Return the (x, y) coordinate for the center point of the cell that contains the specified text.  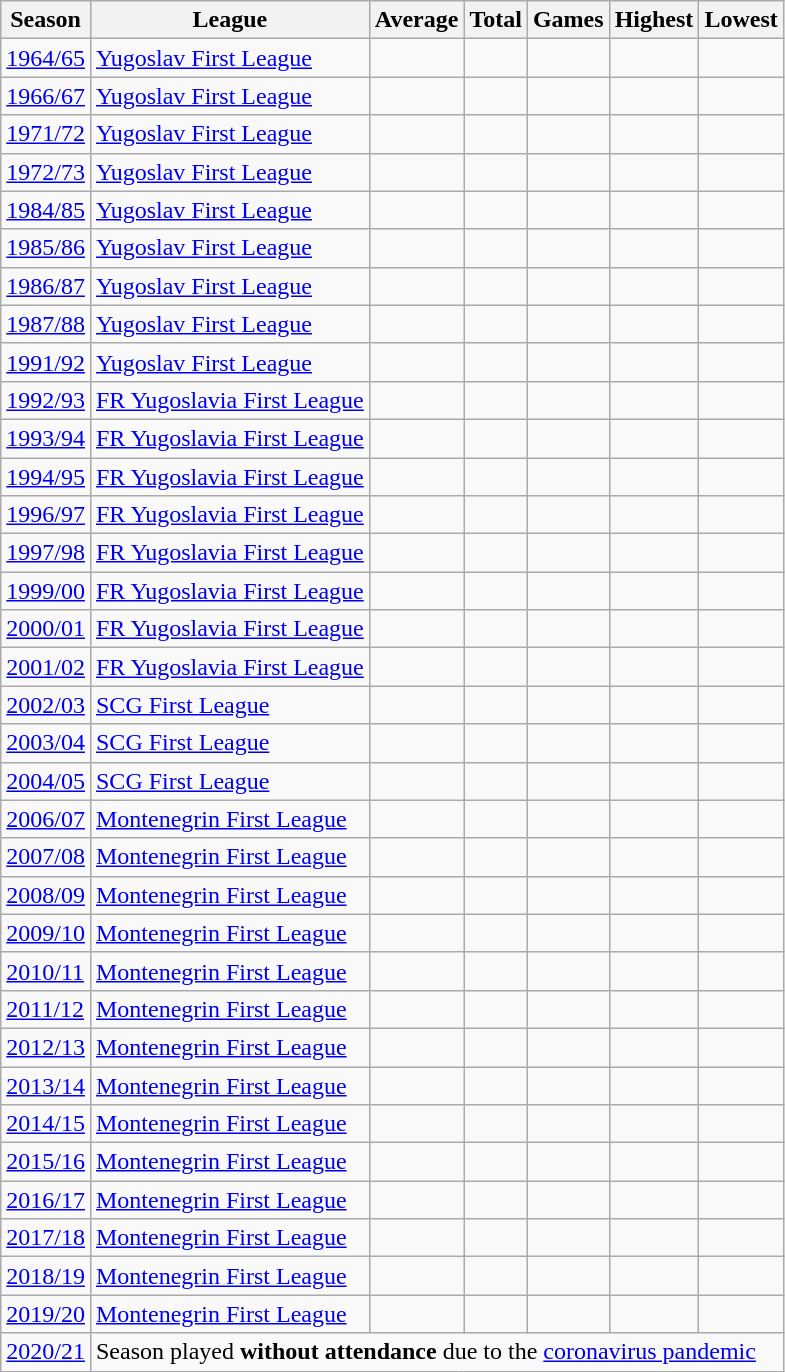
2014/15 (46, 1124)
1992/93 (46, 400)
Highest (654, 20)
1993/94 (46, 438)
1966/67 (46, 96)
1994/95 (46, 477)
Lowest (741, 20)
2019/20 (46, 1314)
1986/87 (46, 286)
Average (416, 20)
League (230, 20)
2010/11 (46, 971)
1987/88 (46, 324)
2017/18 (46, 1238)
Games (568, 20)
2011/12 (46, 1009)
1999/00 (46, 591)
1964/65 (46, 58)
2001/02 (46, 667)
2006/07 (46, 819)
2016/17 (46, 1200)
2012/13 (46, 1047)
2020/21 (46, 1352)
Total (496, 20)
Season played without attendance due to the coronavirus pandemic (436, 1352)
Season (46, 20)
2008/09 (46, 895)
1971/72 (46, 134)
1984/85 (46, 210)
2013/14 (46, 1085)
2018/19 (46, 1276)
1972/73 (46, 172)
1985/86 (46, 248)
2002/03 (46, 705)
2007/08 (46, 857)
1996/97 (46, 515)
2003/04 (46, 743)
2004/05 (46, 781)
1991/92 (46, 362)
2000/01 (46, 629)
1997/98 (46, 553)
2015/16 (46, 1162)
2009/10 (46, 933)
